Capture the cell that displays the provided text and extract its (x, y) central coordinate. 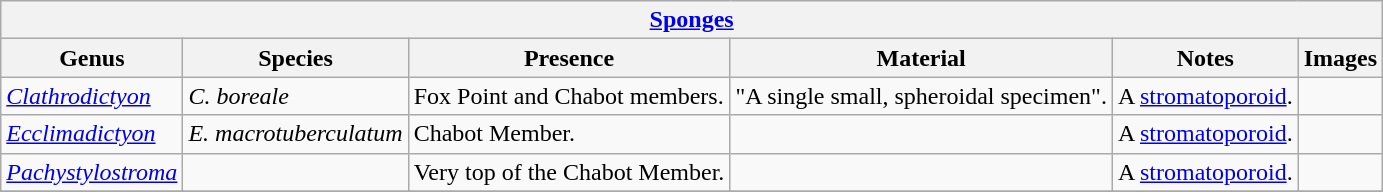
Genus (92, 58)
Presence (569, 58)
Fox Point and Chabot members. (569, 96)
Images (1340, 58)
Very top of the Chabot Member. (569, 172)
"A single small, spheroidal specimen". (922, 96)
Sponges (692, 20)
C. boreale (296, 96)
Pachystylostroma (92, 172)
Species (296, 58)
Material (922, 58)
Ecclimadictyon (92, 134)
E. macrotuberculatum (296, 134)
Clathrodictyon (92, 96)
Chabot Member. (569, 134)
Notes (1205, 58)
